For the text-containing cell, return its midpoint in (x, y) coordinate format. 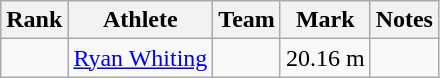
Athlete (140, 20)
Team (247, 20)
Notes (404, 20)
Mark (325, 20)
Rank (34, 20)
20.16 m (325, 58)
Ryan Whiting (140, 58)
